Provide the (X, Y) coordinate of the cell's center where the given text is located.  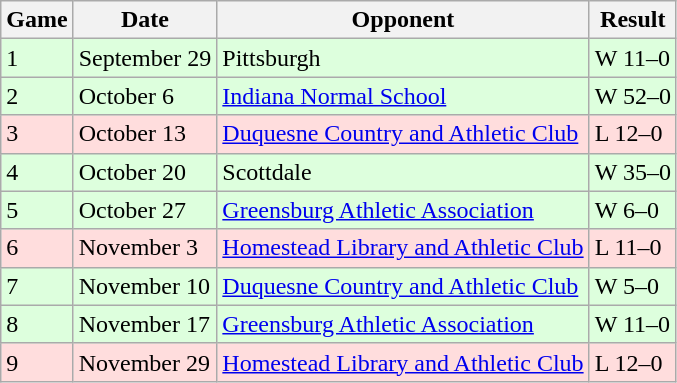
October 20 (145, 172)
Date (145, 20)
November 10 (145, 286)
1 (37, 58)
November 17 (145, 324)
5 (37, 210)
L 11–0 (632, 248)
October 13 (145, 134)
2 (37, 96)
Pittsburgh (403, 58)
9 (37, 362)
October 27 (145, 210)
Opponent (403, 20)
4 (37, 172)
November 29 (145, 362)
Result (632, 20)
7 (37, 286)
W 6–0 (632, 210)
W 35–0 (632, 172)
8 (37, 324)
6 (37, 248)
W 52–0 (632, 96)
W 5–0 (632, 286)
3 (37, 134)
November 3 (145, 248)
Game (37, 20)
Indiana Normal School (403, 96)
September 29 (145, 58)
Scottdale (403, 172)
October 6 (145, 96)
